Return (x, y) of the center of cell containing provided text 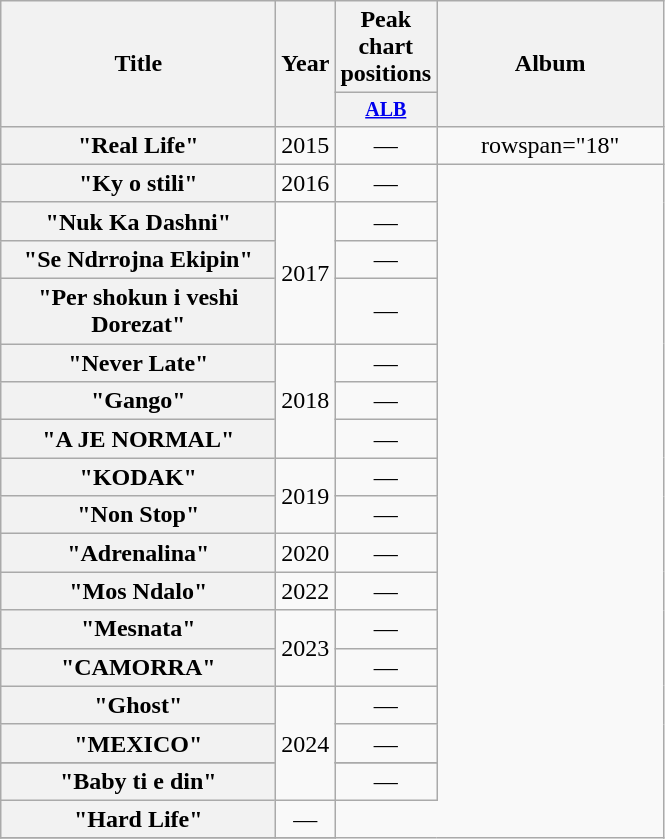
2023 (306, 648)
2018 (306, 401)
"Never Late" (138, 363)
"Per shokun i veshi Dorezat" (138, 312)
ALB (386, 110)
"Ghost" (138, 705)
2015 (306, 145)
Year (306, 64)
"Nuk Ka Dashni" (138, 221)
2016 (306, 183)
2024 (306, 743)
2019 (306, 496)
"MEXICO" (138, 743)
"Se Ndrrojna Ekipin" (138, 259)
"Gango" (138, 401)
"Real Life" (138, 145)
Album (550, 64)
"Hard Life" (138, 819)
Peak chart positions (386, 47)
rowspan="18" (550, 145)
"A JE NORMAL" (138, 439)
"Adrenalina" (138, 553)
"KODAK" (138, 477)
"Baby ti e din" (138, 781)
2017 (306, 272)
"Ky o stili" (138, 183)
"Mesnata" (138, 629)
"Non Stop" (138, 515)
2022 (306, 591)
"Mos Ndalo" (138, 591)
Title (138, 64)
"CAMORRA" (138, 667)
2020 (306, 553)
